Search for the cell housing the specified text and yield its [X, Y] center coordinate. 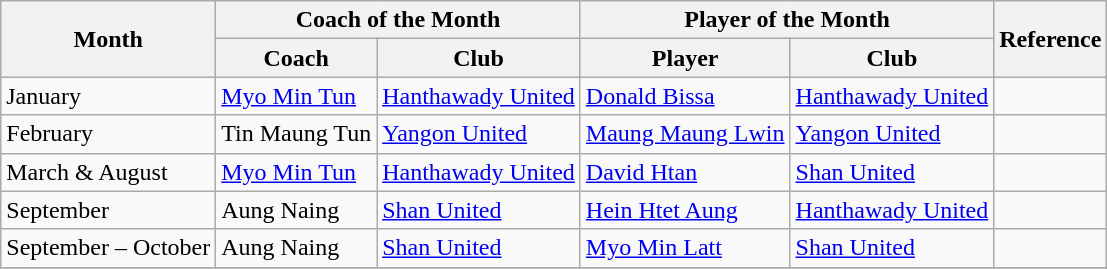
Myo Min Latt [685, 248]
Month [108, 39]
September [108, 210]
January [108, 96]
March & August [108, 172]
Reference [1050, 39]
Hein Htet Aung [685, 210]
Player of the Month [786, 20]
Donald Bissa [685, 96]
September – October [108, 248]
Coach [296, 58]
David Htan [685, 172]
Tin Maung Tun [296, 134]
Maung Maung Lwin [685, 134]
Coach of the Month [398, 20]
February [108, 134]
Player [685, 58]
